Find where the given text appears and provide that cell's center as (x, y) coordinate. 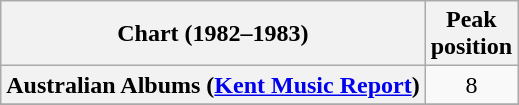
8 (471, 85)
Chart (1982–1983) (213, 34)
Peakposition (471, 34)
Australian Albums (Kent Music Report) (213, 85)
